Provide the [x, y] coordinate of the cell's center where the given text is located.  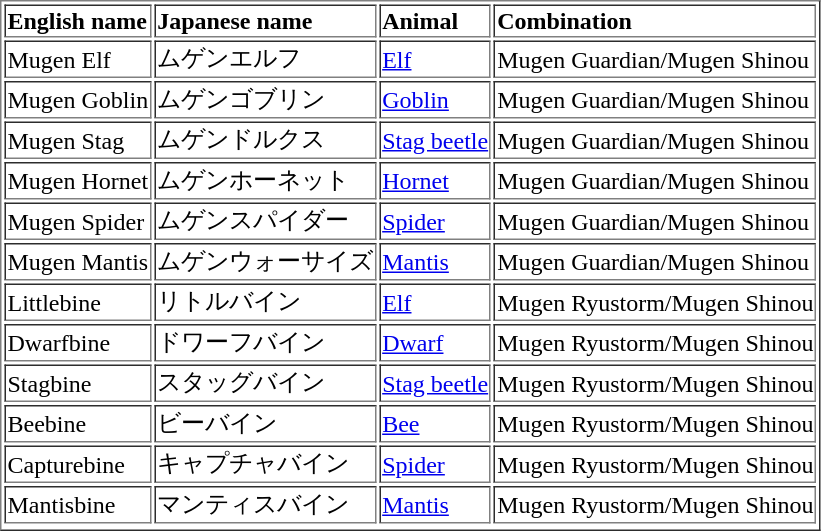
Capturebine [78, 465]
Combination [655, 20]
キャプチャバイン [265, 465]
English name [78, 20]
Goblin [435, 100]
Hornet [435, 181]
Littlebine [78, 303]
Mugen Spider [78, 221]
ビーバイン [265, 424]
Stagbine [78, 383]
Animal [435, 20]
スタッグバイン [265, 383]
ムゲンエルフ [265, 59]
Beebine [78, 424]
Mugen Stag [78, 141]
Bee [435, 424]
Mugen Goblin [78, 100]
Mantisbine [78, 505]
ムゲンスパイダー [265, 221]
Mugen Elf [78, 59]
Dwarf [435, 343]
Mugen Mantis [78, 262]
ムゲンゴブリン [265, 100]
ムゲンウォーサイズ [265, 262]
リトルバイン [265, 303]
Dwarfbine [78, 343]
ムゲンホーネット [265, 181]
ドワーフバイン [265, 343]
Mugen Hornet [78, 181]
ムゲンドルクス [265, 141]
マンティスバイン [265, 505]
Japanese name [265, 20]
